Return the [X, Y] coordinate for the center point of the cell that contains the specified text.  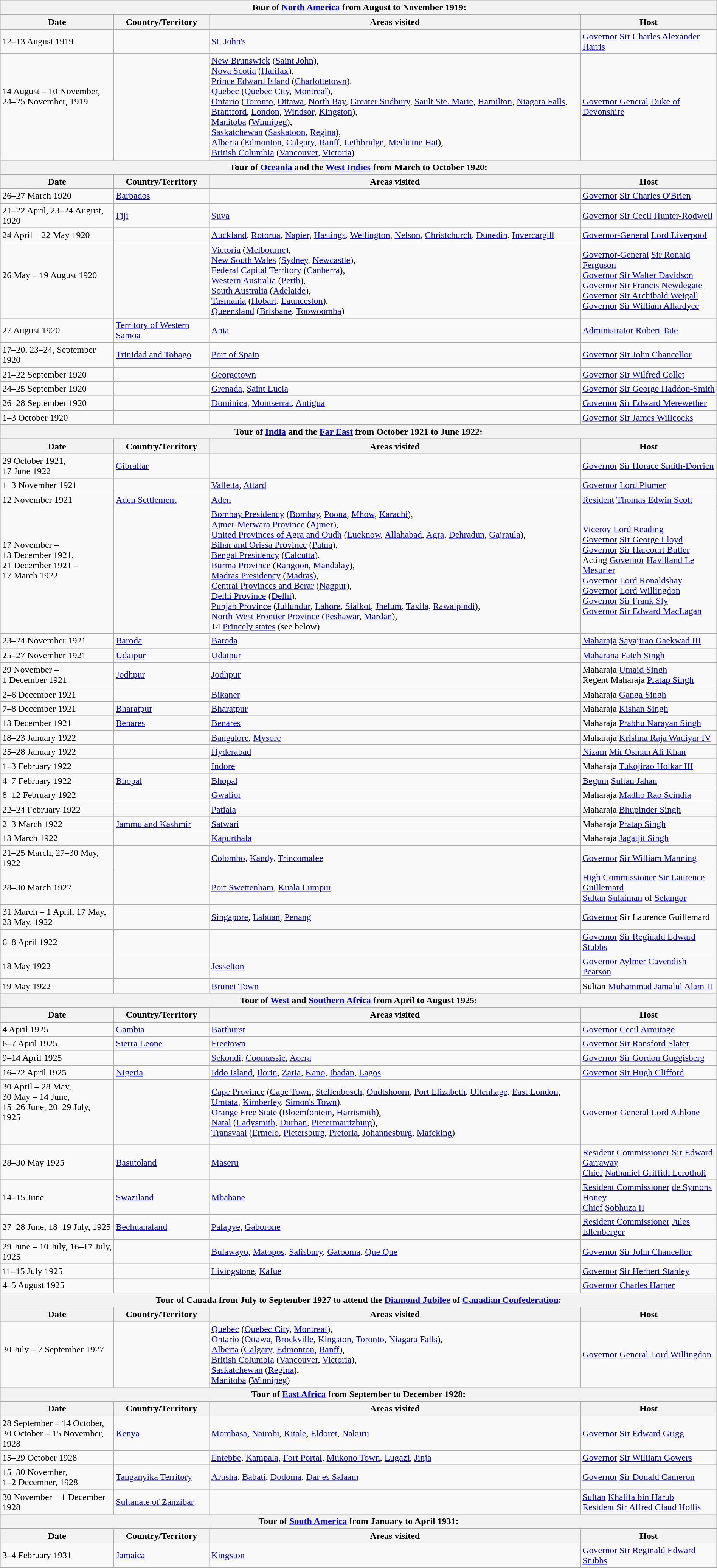
26 May – 19 August 1920 [57, 280]
Gibraltar [162, 466]
Governor Sir Charles O'Brien [649, 196]
Tanganyika Territory [162, 1478]
Governor Sir Gordon Guggisberg [649, 1058]
Resident Commissioner Jules Ellenberger [649, 1227]
Governor General Duke of Devonshire [649, 107]
Governor Sir William Gowers [649, 1458]
26–28 September 1920 [57, 403]
14–15 June [57, 1197]
Livingstone, Kafue [395, 1271]
Colombo, Kandy, Trincomalee [395, 858]
30 November – 1 December 1928 [57, 1502]
Iddo Island, Ilorin, Zaria, Kano, Ibadan, Lagos [395, 1072]
Valletta, Attard [395, 485]
2–3 March 1922 [57, 824]
4 April 1925 [57, 1029]
15–30 November, 1–2 December, 1928 [57, 1478]
Sekondi, Coomassie, Accra [395, 1058]
High Commissioner Sir Laurence GuillemardSultan Sulaiman of Selangor [649, 887]
3–4 February 1931 [57, 1556]
12 November 1921 [57, 500]
Basutoland [162, 1162]
Palapye, Gaborone [395, 1227]
Sultan Khalifa bin HarubResident Sir Alfred Claud Hollis [649, 1502]
1–3 November 1921 [57, 485]
21–22 September 1920 [57, 374]
Governor Sir Wilfred Collet [649, 374]
Governor Sir Donald Cameron [649, 1478]
Governor Sir Hugh Clifford [649, 1072]
11–15 July 1925 [57, 1271]
Tour of South America from January to April 1931: [358, 1521]
Governor Sir Edward Grigg [649, 1433]
Governor Sir Cecil Hunter-Rodwell [649, 216]
6–7 April 1925 [57, 1044]
Resident Commissioner de Symons HoneyChief Sobhuza II [649, 1197]
18 May 1922 [57, 966]
13 December 1921 [57, 723]
Tour of West and Southern Africa from April to August 1925: [358, 1000]
Governor Cecil Armitage [649, 1029]
Tour of India and the Far East from October 1921 to June 1922: [358, 432]
Aden Settlement [162, 500]
4–5 August 1925 [57, 1285]
30 July – 7 September 1927 [57, 1354]
15–29 October 1928 [57, 1458]
21–25 March, 27–30 May, 1922 [57, 858]
Bechuanaland [162, 1227]
Satwari [395, 824]
27 August 1920 [57, 330]
Administrator Robert Tate [649, 330]
Freetown [395, 1044]
12–13 August 1919 [57, 42]
7–8 December 1921 [57, 709]
Maseru [395, 1162]
Tour of Canada from July to September 1927 to attend the Diamond Jubilee of Canadian Confederation: [358, 1300]
Hyderabad [395, 752]
Tour of North America from August to November 1919: [358, 8]
Maharaja Tukojirao Holkar III [649, 766]
Territory of Western Samoa [162, 330]
Entebbe, Kampala, Fort Portal, Mukono Town, Lugazi, Jinja [395, 1458]
Governor Sir Laurence Guillemard [649, 917]
Kenya [162, 1433]
Suva [395, 216]
19 May 1922 [57, 986]
Governor Sir George Haddon-Smith [649, 389]
29 October 1921, 17 June 1922 [57, 466]
1–3 February 1922 [57, 766]
1–3 October 1920 [57, 418]
Maharana Fateh Singh [649, 655]
8–12 February 1922 [57, 795]
28–30 May 1925 [57, 1162]
Auckland, Rotorua, Napier, Hastings, Wellington, Nelson, Christchurch, Dunedin, Invercargill [395, 235]
Maharaja Kishan Singh [649, 709]
28 September – 14 October, 30 October – 15 November, 1928 [57, 1433]
Resident Thomas Edwin Scott [649, 500]
Governor Charles Harper [649, 1285]
Apia [395, 330]
Bulawayo, Matopos, Salisbury, Gatooma, Que Que [395, 1251]
Tour of East Africa from September to December 1928: [358, 1394]
17 November – 13 December 1921, 21 December 1921 – 17 March 1922 [57, 570]
Bikaner [395, 694]
4–7 February 1922 [57, 781]
Trinidad and Tobago [162, 355]
24–25 September 1920 [57, 389]
Bangalore, Mysore [395, 737]
26–27 March 1920 [57, 196]
Maharaja Bhupinder Singh [649, 810]
Mombasa, Nairobi, Kitale, Eldoret, Nakuru [395, 1433]
Governor General Lord Willingdon [649, 1354]
2–6 December 1921 [57, 694]
17–20, 23–24, September 1920 [57, 355]
Begum Sultan Jahan [649, 781]
Georgetown [395, 374]
Jamaica [162, 1556]
Governor Sir James Willcocks [649, 418]
Gwalior [395, 795]
16–22 April 1925 [57, 1072]
Governor Lord Plumer [649, 485]
31 March – 1 April, 17 May, 23 May, 1922 [57, 917]
Governor Aylmer Cavendish Pearson [649, 966]
Governor Sir Ransford Slater [649, 1044]
Singapore, Labuan, Penang [395, 917]
Maharaja Ganga Singh [649, 694]
Grenada, Saint Lucia [395, 389]
27–28 June, 18–19 July, 1925 [57, 1227]
Governor-General Lord Liverpool [649, 235]
Maharaja Krishna Raja Wadiyar IV [649, 737]
Nigeria [162, 1072]
24 April – 22 May 1920 [57, 235]
13 March 1922 [57, 838]
25–27 November 1921 [57, 655]
28–30 March 1922 [57, 887]
Aden [395, 500]
St. John's [395, 42]
Kapurthala [395, 838]
6–8 April 1922 [57, 942]
21–22 April, 23–24 August, 1920 [57, 216]
Dominica, Montserrat, Antigua [395, 403]
Maharaja Sayajirao Gaekwad III [649, 641]
Fiji [162, 216]
Mbabane [395, 1197]
Sultan Muhammad Jamalul Alam II [649, 986]
Governor Sir Herbert Stanley [649, 1271]
23–24 November 1921 [57, 641]
Gambia [162, 1029]
Indore [395, 766]
Swaziland [162, 1197]
22–24 February 1922 [57, 810]
25–28 January 1922 [57, 752]
Arusha, Babati, Dodoma, Dar es Salaam [395, 1478]
Sultanate of Zanzibar [162, 1502]
Governor-General Lord Athlone [649, 1112]
Nizam Mir Osman Ali Khan [649, 752]
Jammu and Kashmir [162, 824]
Barthurst [395, 1029]
Governor Sir Edward Merewether [649, 403]
Barbados [162, 196]
Sierra Leone [162, 1044]
Patiala [395, 810]
30 April – 28 May, 30 May – 14 June, 15–26 June, 20–29 July, 1925 [57, 1112]
Kingston [395, 1556]
18–23 January 1922 [57, 737]
Tour of Oceania and the West Indies from March to October 1920: [358, 167]
Maharaja Pratap Singh [649, 824]
Governor Sir Horace Smith-Dorrien [649, 466]
Jesselton [395, 966]
Maharaja Prabhu Narayan Singh [649, 723]
9–14 April 1925 [57, 1058]
29 June – 10 July, 16–17 July, 1925 [57, 1251]
Maharaja Jagatjit Singh [649, 838]
29 November – 1 December 1921 [57, 675]
Resident Commissioner Sir Edward GarrawayChief Nathaniel Griffith Lerotholi [649, 1162]
Brunei Town [395, 986]
Governor Sir Charles Alexander Harris [649, 42]
Governor Sir William Manning [649, 858]
14 August – 10 November, 24–25 November, 1919 [57, 107]
Maharaja Umaid SinghRegent Maharaja Pratap Singh [649, 675]
Port Swettenham, Kuala Lumpur [395, 887]
Port of Spain [395, 355]
Maharaja Madho Rao Scindia [649, 795]
